Output the (X, Y) coordinate of the center of the cell containing the given text.  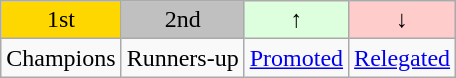
Runners-up (182, 58)
Promoted (296, 58)
Champions (61, 58)
2nd (182, 20)
↓ (402, 20)
Relegated (402, 58)
↑ (296, 20)
1st (61, 20)
